Detect which cell encompasses the target text, then output its [X, Y] center coordinate. 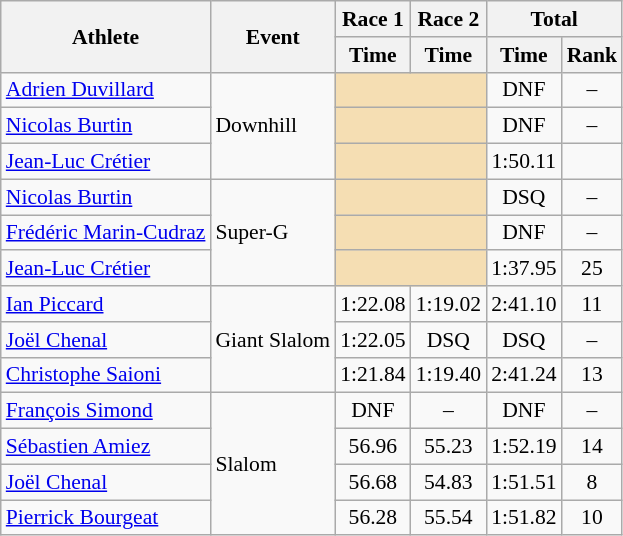
Ian Piccard [106, 304]
Total [554, 19]
25 [592, 269]
Christophe Saioni [106, 375]
François Simond [106, 411]
Super-G [272, 232]
Race 2 [448, 19]
Slalom [272, 464]
13 [592, 375]
Adrien Duvillard [106, 90]
2:41.24 [524, 375]
8 [592, 482]
1:21.84 [372, 375]
55.23 [448, 447]
56.96 [372, 447]
Event [272, 36]
54.83 [448, 482]
Sébastien Amiez [106, 447]
1:37.95 [524, 269]
10 [592, 518]
1:51.51 [524, 482]
11 [592, 304]
56.68 [372, 482]
Giant Slalom [272, 340]
Race 1 [372, 19]
Athlete [106, 36]
1:50.11 [524, 162]
1:51.82 [524, 518]
Frédéric Marin-Cudraz [106, 233]
1:22.08 [372, 304]
1:22.05 [372, 340]
14 [592, 447]
1:52.19 [524, 447]
Rank [592, 55]
1:19.02 [448, 304]
Downhill [272, 126]
56.28 [372, 518]
Pierrick Bourgeat [106, 518]
55.54 [448, 518]
2:41.10 [524, 304]
1:19.40 [448, 375]
